For the text-containing cell, return its midpoint in [X, Y] coordinate format. 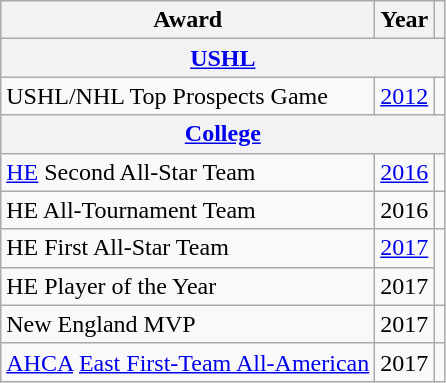
HE Second All-Star Team [188, 172]
2012 [404, 96]
HE Player of the Year [188, 286]
USHL [223, 58]
USHL/NHL Top Prospects Game [188, 96]
AHCA East First-Team All-American [188, 362]
New England MVP [188, 324]
College [223, 134]
HE All-Tournament Team [188, 210]
Award [188, 20]
Year [404, 20]
HE First All-Star Team [188, 248]
